Provide the (X, Y) coordinate of the cell's center where the given text is located.  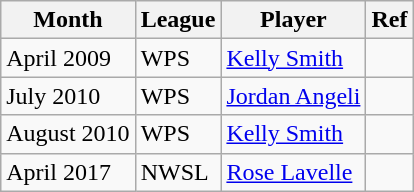
August 2010 (68, 134)
April 2017 (68, 172)
Ref (390, 20)
NWSL (178, 172)
Month (68, 20)
April 2009 (68, 58)
Player (294, 20)
July 2010 (68, 96)
Rose Lavelle (294, 172)
Jordan Angeli (294, 96)
League (178, 20)
